Identify which cell holds the provided text, then report its [X, Y] central coordinate. 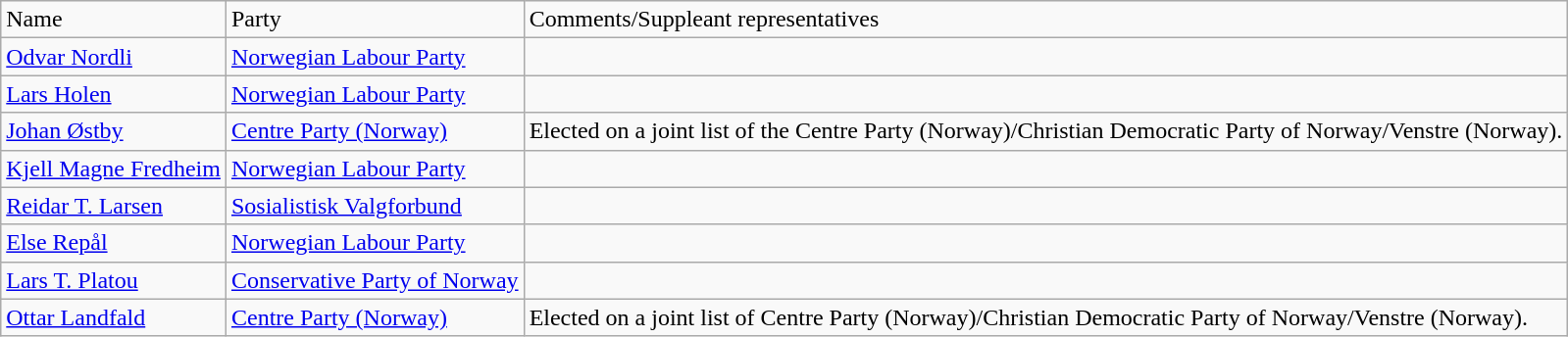
Party [375, 20]
Johan Østby [114, 131]
Odvar Nordli [114, 57]
Kjell Magne Fredheim [114, 168]
Reidar T. Larsen [114, 206]
Sosialistisk Valgforbund [375, 206]
Lars Holen [114, 94]
Elected on a joint list of the Centre Party (Norway)/Christian Democratic Party of Norway/Venstre (Norway). [1045, 131]
Ottar Landfald [114, 317]
Comments/Suppleant representatives [1045, 20]
Lars T. Platou [114, 280]
Elected on a joint list of Centre Party (Norway)/Christian Democratic Party of Norway/Venstre (Norway). [1045, 317]
Else Repål [114, 243]
Name [114, 20]
Conservative Party of Norway [375, 280]
